Capture the cell that displays the provided text and extract its (x, y) central coordinate. 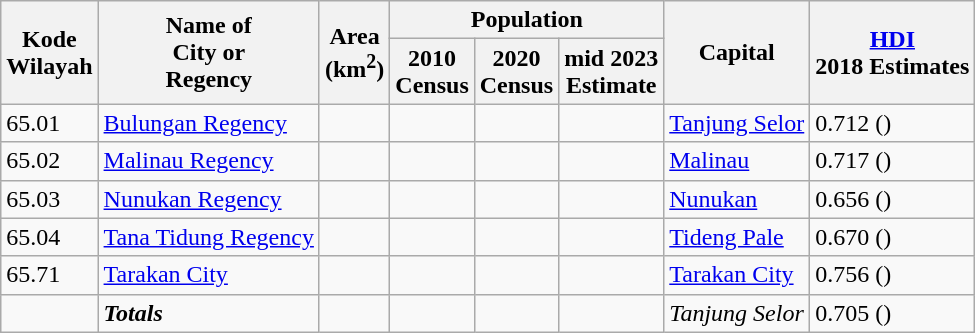
65.71 (50, 275)
mid 2023 Estimate (612, 72)
0.705 () (892, 313)
0.670 () (892, 237)
0.656 () (892, 199)
Name ofCity or Regency (208, 52)
2010 Census (432, 72)
Tideng Pale (737, 237)
Nunukan Regency (208, 199)
0.712 () (892, 123)
0.756 () (892, 275)
2020 Census (516, 72)
Capital (737, 52)
Tana Tidung Regency (208, 237)
Malinau (737, 161)
65.03 (50, 199)
0.717 () (892, 161)
Bulungan Regency (208, 123)
Malinau Regency (208, 161)
Nunukan (737, 199)
KodeWilayah (50, 52)
65.01 (50, 123)
65.04 (50, 237)
65.02 (50, 161)
Population (527, 20)
Area (km2) (354, 52)
Totals (208, 313)
HDI2018 Estimates (892, 52)
